Return [x, y] of the center of cell containing provided text 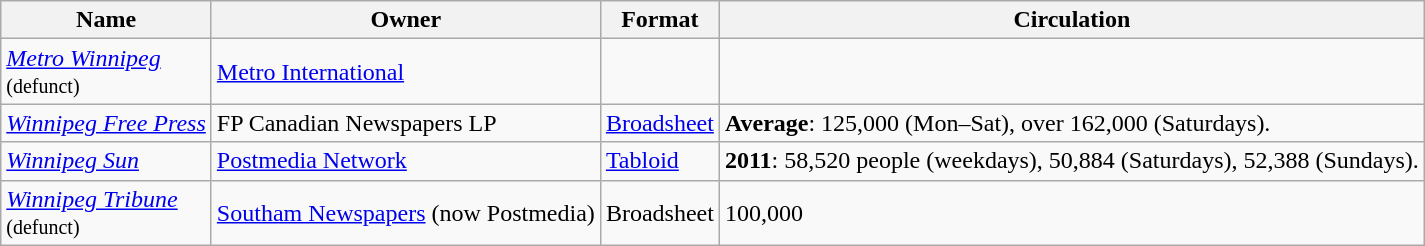
Metro International [406, 72]
Name [106, 20]
Winnipeg Free Press [106, 123]
Average: 125,000 (Mon–Sat), over 162,000 (Saturdays). [1072, 123]
Winnipeg Sun [106, 161]
Owner [406, 20]
FP Canadian Newspapers LP [406, 123]
Tabloid [660, 161]
Metro Winnipeg(defunct) [106, 72]
100,000 [1072, 212]
Circulation [1072, 20]
Postmedia Network [406, 161]
Format [660, 20]
2011: 58,520 people (weekdays), 50,884 (Saturdays), 52,388 (Sundays). [1072, 161]
Southam Newspapers (now Postmedia) [406, 212]
Winnipeg Tribune(defunct) [106, 212]
